Return (x, y) of the center of cell containing provided text 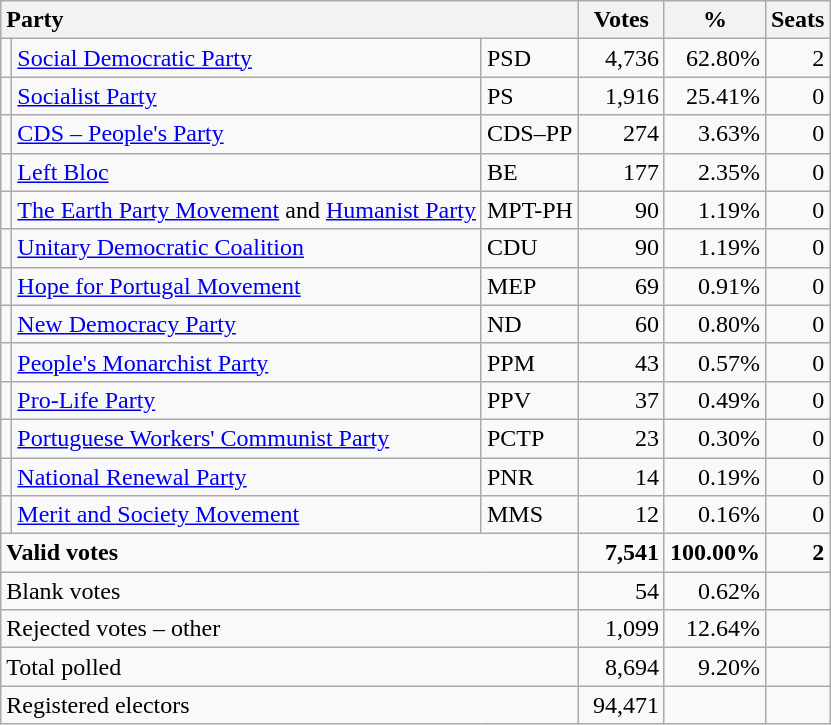
7,541 (621, 553)
PCTP (530, 438)
PS (530, 96)
PNR (530, 477)
% (714, 20)
0.30% (714, 438)
100.00% (714, 553)
0.16% (714, 515)
CDS–PP (530, 134)
0.80% (714, 324)
37 (621, 400)
1,916 (621, 96)
Votes (621, 20)
12 (621, 515)
Total polled (290, 667)
New Democracy Party (247, 324)
ND (530, 324)
0.57% (714, 362)
62.80% (714, 58)
Pro-Life Party (247, 400)
69 (621, 286)
Party (290, 20)
3.63% (714, 134)
25.41% (714, 96)
Seats (797, 20)
1,099 (621, 629)
94,471 (621, 705)
Left Bloc (247, 172)
PSD (530, 58)
National Renewal Party (247, 477)
Social Democratic Party (247, 58)
43 (621, 362)
PPM (530, 362)
PPV (530, 400)
Portuguese Workers' Communist Party (247, 438)
The Earth Party Movement and Humanist Party (247, 210)
CDU (530, 248)
23 (621, 438)
0.62% (714, 591)
MMS (530, 515)
CDS – People's Party (247, 134)
4,736 (621, 58)
People's Monarchist Party (247, 362)
9.20% (714, 667)
54 (621, 591)
BE (530, 172)
0.91% (714, 286)
Registered electors (290, 705)
MEP (530, 286)
60 (621, 324)
274 (621, 134)
0.49% (714, 400)
Valid votes (290, 553)
8,694 (621, 667)
Blank votes (290, 591)
Rejected votes – other (290, 629)
2.35% (714, 172)
Unitary Democratic Coalition (247, 248)
MPT-PH (530, 210)
12.64% (714, 629)
Hope for Portugal Movement (247, 286)
Merit and Society Movement (247, 515)
177 (621, 172)
0.19% (714, 477)
Socialist Party (247, 96)
14 (621, 477)
